Return the (x, y) coordinate for the center point of the cell that contains the specified text.  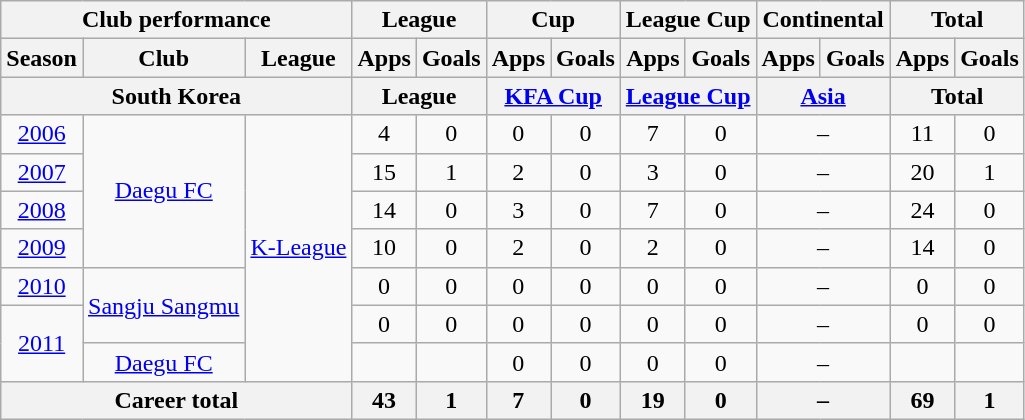
2008 (42, 210)
4 (384, 134)
Club performance (176, 20)
Club (163, 58)
2006 (42, 134)
2007 (42, 172)
Asia (823, 96)
10 (384, 248)
43 (384, 400)
24 (922, 210)
Continental (823, 20)
2010 (42, 286)
KFA Cup (553, 96)
20 (922, 172)
69 (922, 400)
19 (652, 400)
Career total (176, 400)
Season (42, 58)
2009 (42, 248)
Sangju Sangmu (163, 305)
South Korea (176, 96)
15 (384, 172)
Cup (553, 20)
2011 (42, 343)
K-League (298, 248)
11 (922, 134)
